Return [X, Y] of the center of cell containing provided text 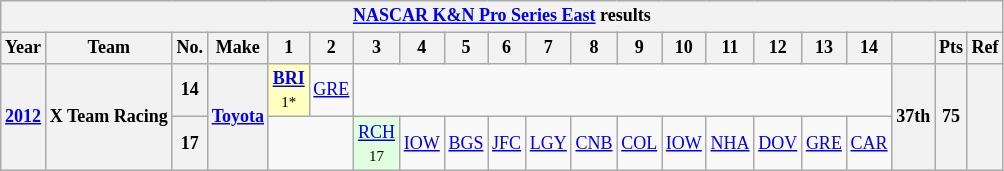
37th [914, 116]
BRI 1* [288, 90]
10 [684, 48]
RCH17 [377, 144]
NASCAR K&N Pro Series East results [502, 16]
2012 [24, 116]
Year [24, 48]
Make [238, 48]
17 [190, 144]
CNB [594, 144]
8 [594, 48]
CAR [869, 144]
COL [640, 144]
13 [824, 48]
9 [640, 48]
X Team Racing [108, 116]
NHA [730, 144]
3 [377, 48]
Pts [952, 48]
4 [422, 48]
BGS [466, 144]
No. [190, 48]
5 [466, 48]
75 [952, 116]
11 [730, 48]
Toyota [238, 116]
LGY [548, 144]
1 [288, 48]
JFC [507, 144]
12 [778, 48]
7 [548, 48]
Team [108, 48]
DOV [778, 144]
6 [507, 48]
2 [332, 48]
Ref [985, 48]
